Search for the cell housing the specified text and yield its [X, Y] center coordinate. 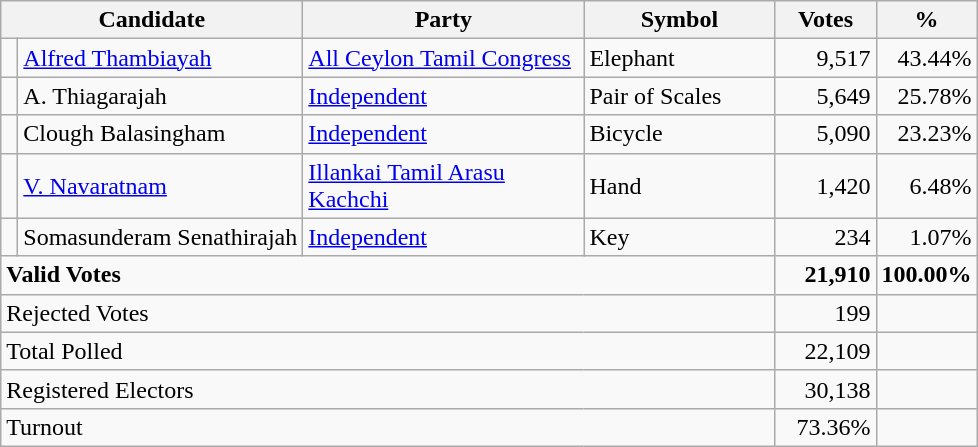
Clough Balasingham [160, 134]
Votes [826, 20]
% [926, 20]
21,910 [826, 275]
Pair of Scales [680, 96]
Registered Electors [388, 389]
Hand [680, 186]
234 [826, 237]
Elephant [680, 58]
5,090 [826, 134]
43.44% [926, 58]
30,138 [826, 389]
Rejected Votes [388, 313]
100.00% [926, 275]
Alfred Thambiayah [160, 58]
Symbol [680, 20]
25.78% [926, 96]
All Ceylon Tamil Congress [444, 58]
A. Thiagarajah [160, 96]
5,649 [826, 96]
Party [444, 20]
Somasunderam Senathirajah [160, 237]
Key [680, 237]
1.07% [926, 237]
199 [826, 313]
23.23% [926, 134]
Bicycle [680, 134]
Valid Votes [388, 275]
22,109 [826, 351]
Illankai Tamil Arasu Kachchi [444, 186]
V. Navaratnam [160, 186]
73.36% [826, 427]
Total Polled [388, 351]
6.48% [926, 186]
9,517 [826, 58]
1,420 [826, 186]
Candidate [152, 20]
Turnout [388, 427]
